For the text-containing cell, return its midpoint in [X, Y] coordinate format. 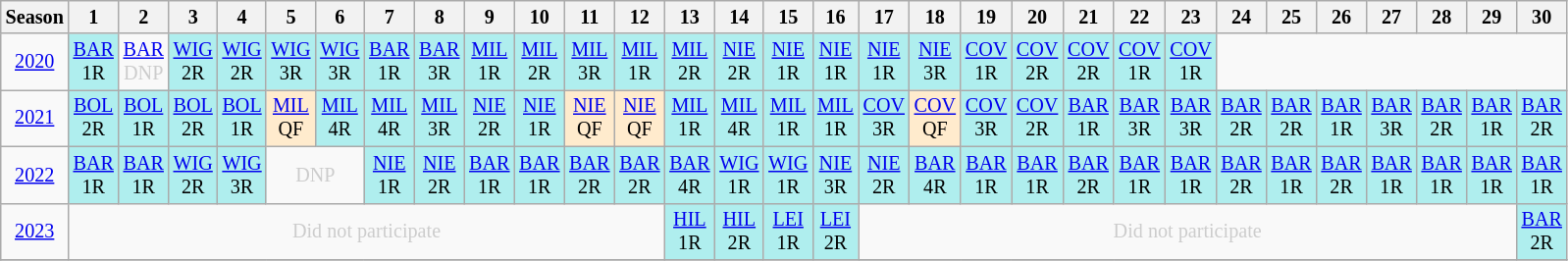
7 [389, 18]
2021 [35, 119]
17 [884, 18]
Season [35, 18]
22 [1139, 18]
14 [739, 18]
12 [640, 18]
HIL2R [739, 232]
COVQF [935, 119]
6 [340, 18]
21 [1088, 18]
11 [589, 18]
30 [1542, 18]
5 [290, 18]
27 [1391, 18]
1 [94, 18]
13 [689, 18]
HIL1R [689, 232]
LEI1R [788, 232]
15 [788, 18]
25 [1291, 18]
24 [1242, 18]
DNP [315, 175]
4 [242, 18]
29 [1491, 18]
23 [1190, 18]
2020 [35, 62]
2023 [35, 232]
2022 [35, 175]
10 [540, 18]
LEI2R [836, 232]
9 [489, 18]
8 [440, 18]
28 [1442, 18]
18 [935, 18]
MILQF [290, 119]
20 [1037, 18]
19 [986, 18]
26 [1342, 18]
2 [143, 18]
16 [836, 18]
BARDNP [143, 62]
3 [193, 18]
